Locate the cell with the specified text and output its [x, y] center coordinate. 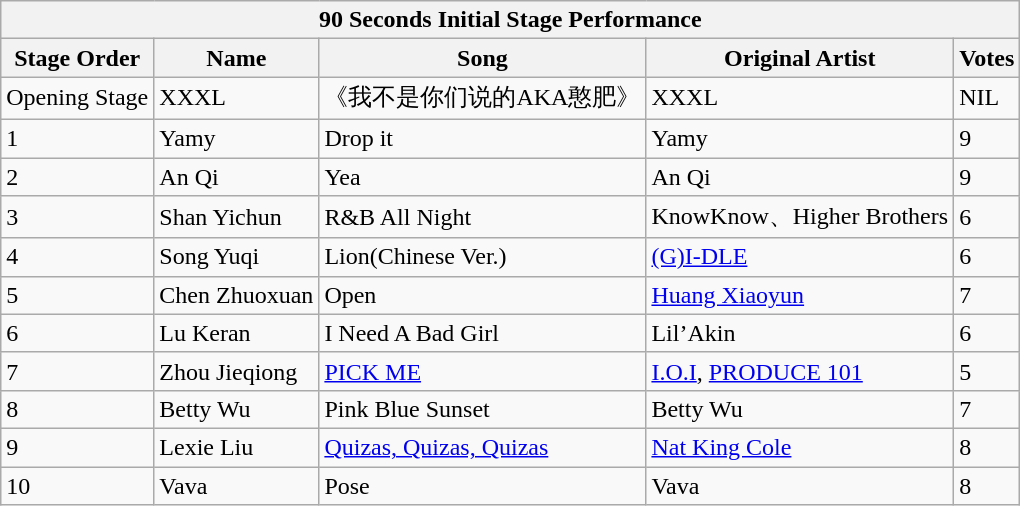
Votes [987, 58]
I.O.I, PRODUCE 101 [800, 371]
(G)I-DLE [800, 257]
Name [236, 58]
Yea [482, 177]
Lexie Liu [236, 447]
1 [78, 138]
Pose [482, 485]
Original Artist [800, 58]
10 [78, 485]
Lion(Chinese Ver.) [482, 257]
《我不是你们说的AKA憨肥》 [482, 98]
R&B All Night [482, 218]
Chen Zhuoxuan [236, 295]
Lu Keran [236, 333]
4 [78, 257]
Huang Xiaoyun [800, 295]
Quizas, Quizas, Quizas [482, 447]
PICK ME [482, 371]
Opening Stage [78, 98]
2 [78, 177]
3 [78, 218]
Zhou Jieqiong [236, 371]
Song Yuqi [236, 257]
Open [482, 295]
Nat King Cole [800, 447]
Song [482, 58]
NIL [987, 98]
Lil’Akin [800, 333]
Stage Order [78, 58]
KnowKnow、Higher Brothers [800, 218]
Shan Yichun [236, 218]
90 Seconds Initial Stage Performance [510, 20]
Pink Blue Sunset [482, 409]
I Need A Bad Girl [482, 333]
Drop it [482, 138]
